Extract the [x, y] coordinate from the center of the cell holding the provided text.  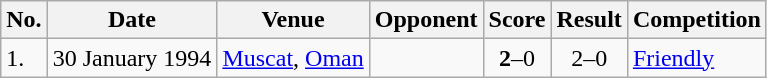
Muscat, Oman [293, 58]
1. [24, 58]
30 January 1994 [132, 58]
Friendly [696, 58]
Date [132, 20]
Competition [696, 20]
Result [589, 20]
No. [24, 20]
Score [517, 20]
Venue [293, 20]
Opponent [426, 20]
